Pinpoint the cell where the given text exists, returning its [x, y] midpoint coordinate. 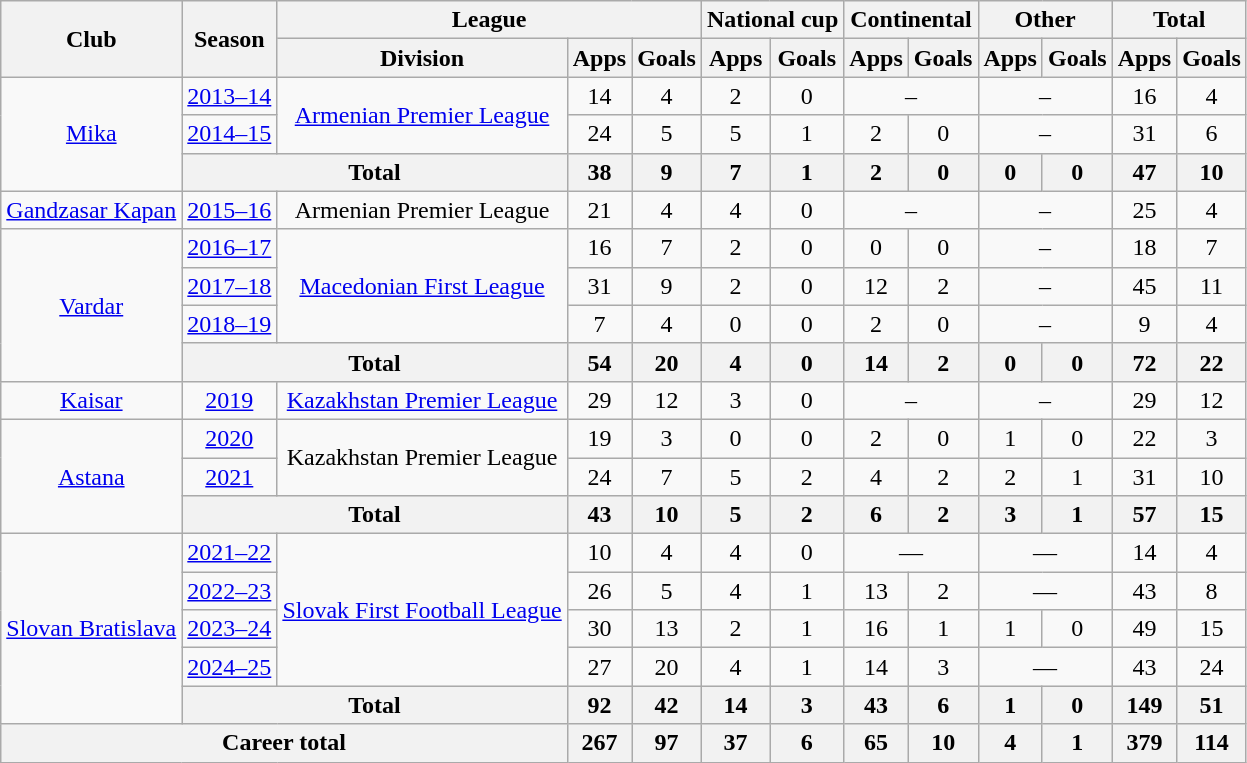
54 [599, 362]
2018–19 [230, 324]
2022–23 [230, 591]
Slovan Bratislava [92, 629]
Slovak First Football League [422, 610]
2021–22 [230, 553]
149 [1144, 705]
37 [735, 743]
Gandzasar Kapan [92, 210]
Vardar [92, 305]
Season [230, 39]
51 [1212, 705]
21 [599, 210]
27 [599, 667]
49 [1144, 629]
19 [599, 438]
2015–16 [230, 210]
Club [92, 39]
26 [599, 591]
38 [599, 172]
45 [1144, 286]
2013–14 [230, 96]
267 [599, 743]
2020 [230, 438]
League [490, 20]
2017–18 [230, 286]
18 [1144, 248]
Other [1045, 20]
2019 [230, 400]
379 [1144, 743]
Mika [92, 134]
Macedonian First League [422, 286]
42 [667, 705]
92 [599, 705]
Career total [284, 743]
2023–24 [230, 629]
30 [599, 629]
Kaisar [92, 400]
72 [1144, 362]
47 [1144, 172]
National cup [772, 20]
Astana [92, 476]
25 [1144, 210]
Continental [911, 20]
2014–15 [230, 134]
11 [1212, 286]
57 [1144, 515]
65 [876, 743]
8 [1212, 591]
97 [667, 743]
Division [422, 58]
114 [1212, 743]
2021 [230, 477]
2024–25 [230, 667]
2016–17 [230, 248]
